Return [X, Y] of the center of cell containing provided text 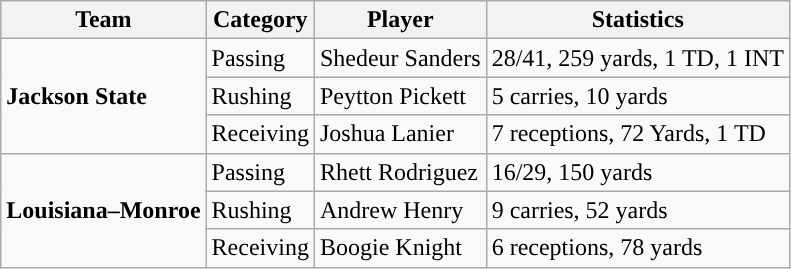
Team [104, 20]
Shedeur Sanders [400, 58]
Statistics [638, 20]
9 carries, 52 yards [638, 210]
Player [400, 20]
5 carries, 10 yards [638, 96]
Jackson State [104, 96]
Category [260, 20]
6 receptions, 78 yards [638, 248]
Peytton Pickett [400, 96]
Rhett Rodriguez [400, 172]
Joshua Lanier [400, 134]
Boogie Knight [400, 248]
7 receptions, 72 Yards, 1 TD [638, 134]
16/29, 150 yards [638, 172]
28/41, 259 yards, 1 TD, 1 INT [638, 58]
Louisiana–Monroe [104, 210]
Andrew Henry [400, 210]
